Search for the cell housing the specified text and yield its [x, y] center coordinate. 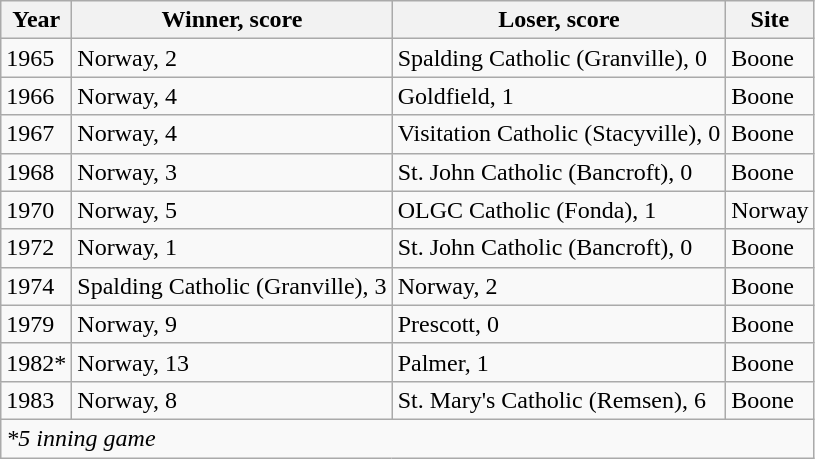
Palmer, 1 [559, 362]
Spalding Catholic (Granville), 3 [232, 286]
Norway, 3 [232, 172]
Prescott, 0 [559, 324]
OLGC Catholic (Fonda), 1 [559, 210]
Spalding Catholic (Granville), 0 [559, 58]
Norway, 8 [232, 400]
1974 [36, 286]
Norway, 5 [232, 210]
1982* [36, 362]
Winner, score [232, 20]
Loser, score [559, 20]
Visitation Catholic (Stacyville), 0 [559, 134]
Goldfield, 1 [559, 96]
Norway [770, 210]
St. Mary's Catholic (Remsen), 6 [559, 400]
Norway, 9 [232, 324]
Site [770, 20]
1967 [36, 134]
1966 [36, 96]
Year [36, 20]
Norway, 13 [232, 362]
*5 inning game [408, 438]
1968 [36, 172]
1983 [36, 400]
Norway, 1 [232, 248]
1965 [36, 58]
1972 [36, 248]
1979 [36, 324]
1970 [36, 210]
